Identify which cell holds the provided text, then report its [x, y] central coordinate. 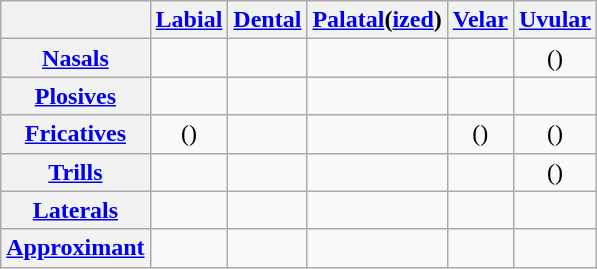
Fricatives [76, 134]
Nasals [76, 58]
Labial [189, 20]
Trills [76, 172]
Velar [480, 20]
Approximant [76, 248]
Dental [268, 20]
Laterals [76, 210]
Plosives [76, 96]
Uvular [554, 20]
Palatal(ized) [377, 20]
